From the cell containing the given text, extract its center point as (x, y) coordinate. 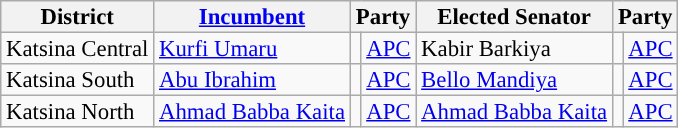
Bello Mandiya (514, 80)
Katsina North (78, 112)
Elected Senator (514, 17)
Kabir Barkiya (514, 49)
Kurfi Umaru (252, 49)
Incumbent (252, 17)
Abu Ibrahim (252, 80)
Katsina South (78, 80)
District (78, 17)
Katsina Central (78, 49)
